For the text-containing cell, return its midpoint in [x, y] coordinate format. 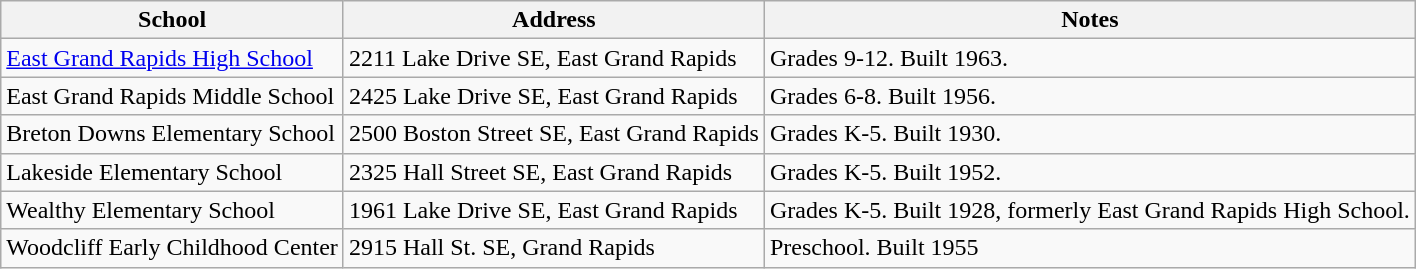
1961 Lake Drive SE, East Grand Rapids [554, 210]
2915 Hall St. SE, Grand Rapids [554, 248]
Grades K-5. Built 1930. [1090, 134]
Notes [1090, 20]
Grades K-5. Built 1952. [1090, 172]
Grades 6-8. Built 1956. [1090, 96]
East Grand Rapids High School [172, 58]
2325 Hall Street SE, East Grand Rapids [554, 172]
East Grand Rapids Middle School [172, 96]
Preschool. Built 1955 [1090, 248]
Lakeside Elementary School [172, 172]
Woodcliff Early Childhood Center [172, 248]
Breton Downs Elementary School [172, 134]
School [172, 20]
Wealthy Elementary School [172, 210]
Grades K-5. Built 1928, formerly East Grand Rapids High School. [1090, 210]
Address [554, 20]
2425 Lake Drive SE, East Grand Rapids [554, 96]
2500 Boston Street SE, East Grand Rapids [554, 134]
Grades 9-12. Built 1963. [1090, 58]
2211 Lake Drive SE, East Grand Rapids [554, 58]
